Detect which cell encompasses the target text, then output its (x, y) center coordinate. 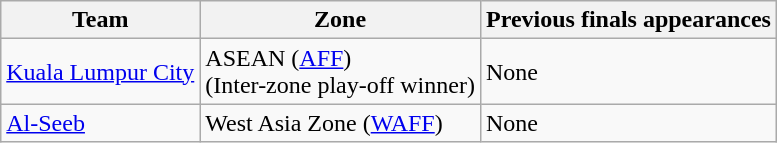
ASEAN (AFF)(Inter-zone play-off winner) (340, 72)
Team (100, 20)
Previous finals appearances (628, 20)
Zone (340, 20)
West Asia Zone (WAFF) (340, 123)
Al-Seeb (100, 123)
Kuala Lumpur City (100, 72)
